From the cell containing the given text, extract its center point as (X, Y) coordinate. 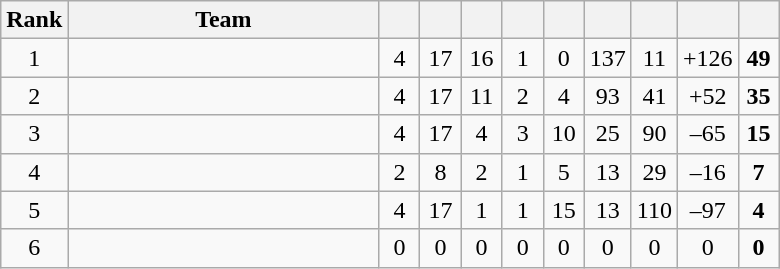
35 (758, 96)
93 (608, 96)
–97 (708, 210)
7 (758, 172)
–65 (708, 134)
Team (224, 20)
16 (482, 58)
–16 (708, 172)
6 (34, 248)
29 (654, 172)
8 (440, 172)
Rank (34, 20)
10 (564, 134)
110 (654, 210)
+126 (708, 58)
25 (608, 134)
+52 (708, 96)
41 (654, 96)
49 (758, 58)
137 (608, 58)
90 (654, 134)
